From the cell containing the given text, extract its center point as [x, y] coordinate. 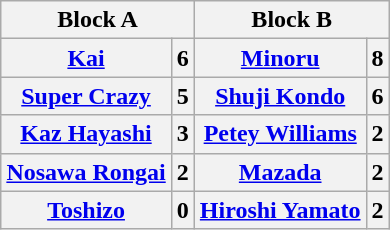
5 [182, 96]
Toshizo [86, 210]
Mazada [280, 172]
Hiroshi Yamato [280, 210]
3 [182, 134]
Shuji Kondo [280, 96]
Minoru [280, 58]
Petey Williams [280, 134]
Nosawa Rongai [86, 172]
Block A [98, 20]
Block B [292, 20]
Kaz Hayashi [86, 134]
Kai [86, 58]
0 [182, 210]
8 [378, 58]
Super Crazy [86, 96]
